Extract the (x, y) coordinate from the center of the cell holding the provided text.  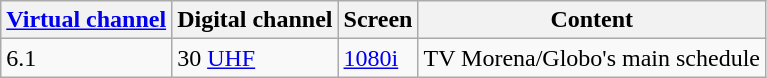
1080i (378, 58)
Screen (378, 20)
TV Morena/Globo's main schedule (592, 58)
Digital channel (255, 20)
30 UHF (255, 58)
6.1 (86, 58)
Content (592, 20)
Virtual channel (86, 20)
